Capture the cell that displays the provided text and extract its (x, y) central coordinate. 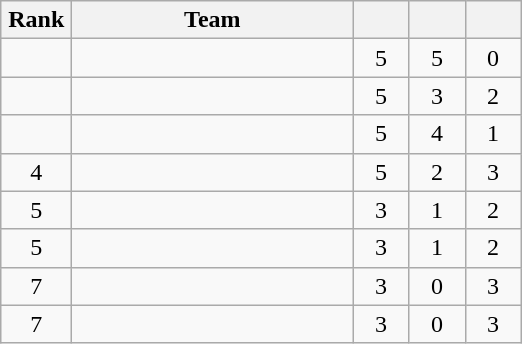
Team (212, 20)
Rank (36, 20)
